Determine the [X, Y] coordinate at the center of the cell enclosing the given text.  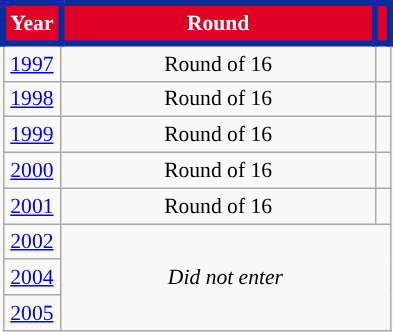
1998 [32, 99]
1999 [32, 135]
2004 [32, 278]
2005 [32, 313]
Year [32, 23]
1997 [32, 63]
2001 [32, 206]
Round [218, 23]
Did not enter [226, 278]
2002 [32, 242]
2000 [32, 171]
